Return [x, y] of the center of cell containing provided text 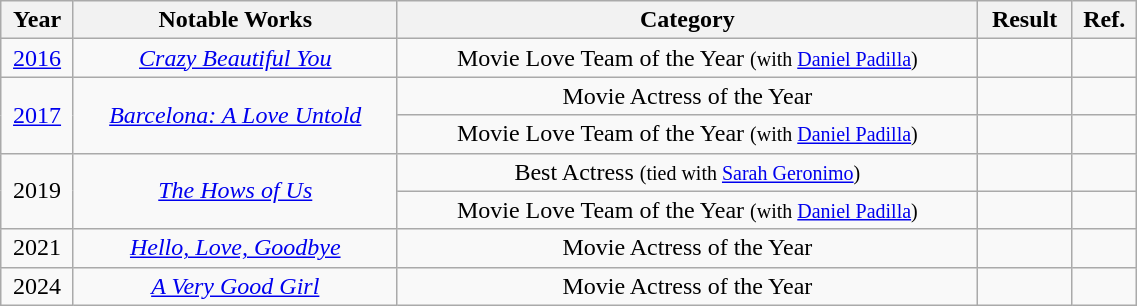
The Hows of Us [235, 191]
2017 [38, 115]
Best Actress (tied with Sarah Geronimo) [687, 172]
Crazy Beautiful You [235, 58]
Hello, Love, Goodbye [235, 248]
Result [1025, 20]
2021 [38, 248]
2019 [38, 191]
Notable Works [235, 20]
Year [38, 20]
2024 [38, 286]
2016 [38, 58]
Barcelona: A Love Untold [235, 115]
Category [687, 20]
A Very Good Girl [235, 286]
Ref. [1104, 20]
